Capture the cell that displays the provided text and extract its (x, y) central coordinate. 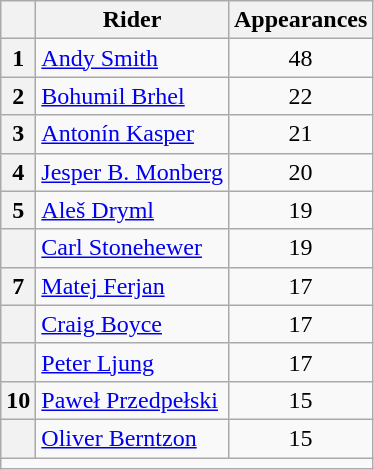
Carl Stonehewer (132, 248)
48 (300, 58)
Aleš Dryml (132, 210)
Andy Smith (132, 58)
Antonín Kasper (132, 134)
Paweł Przedpełski (132, 400)
7 (18, 286)
10 (18, 400)
Matej Ferjan (132, 286)
20 (300, 172)
Bohumil Brhel (132, 96)
4 (18, 172)
Jesper B. Monberg (132, 172)
3 (18, 134)
5 (18, 210)
22 (300, 96)
Craig Boyce (132, 324)
Rider (132, 20)
2 (18, 96)
1 (18, 58)
Appearances (300, 20)
Oliver Berntzon (132, 438)
21 (300, 134)
Peter Ljung (132, 362)
